Scan for the cell matching the given text and deliver its [X, Y] coordinate at center. 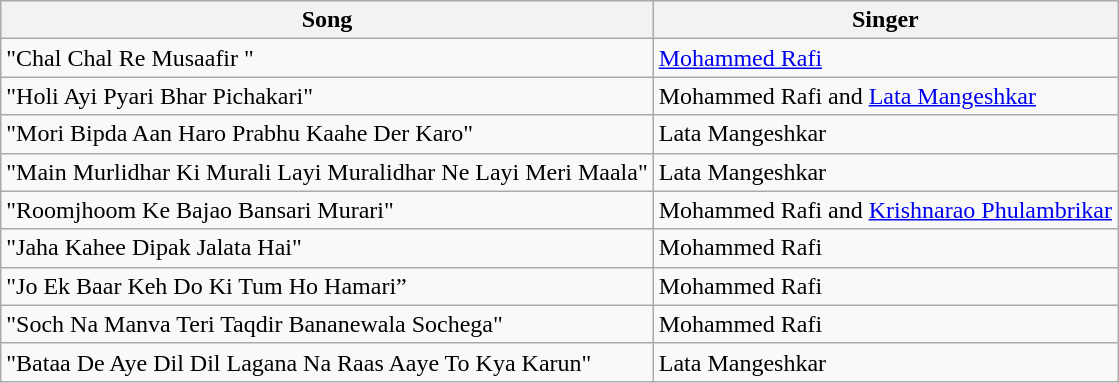
"Soch Na Manva Teri Taqdir Bananewala Sochega" [327, 324]
"Mori Bipda Aan Haro Prabhu Kaahe Der Karo" [327, 134]
Mohammed Rafi and Lata Mangeshkar [885, 96]
"Holi Ayi Pyari Bhar Pichakari" [327, 96]
"Main Murlidhar Ki Murali Layi Muralidhar Ne Layi Meri Maala" [327, 172]
Song [327, 20]
Mohammed Rafi and Krishnarao Phulambrikar [885, 210]
"Jo Ek Baar Keh Do Ki Tum Ho Hamari” [327, 286]
"Jaha Kahee Dipak Jalata Hai" [327, 248]
Singer [885, 20]
"Chal Chal Re Musaafir " [327, 58]
"Roomjhoom Ke Bajao Bansari Murari" [327, 210]
"Bataa De Aye Dil Dil Lagana Na Raas Aaye To Kya Karun" [327, 362]
